Capture the cell that displays the provided text and extract its (x, y) central coordinate. 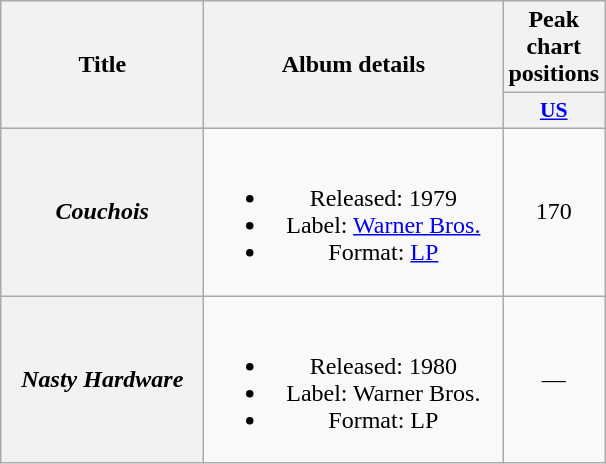
Nasty Hardware (102, 380)
170 (554, 212)
Released: 1979Label: Warner Bros.Format: LP (354, 212)
Album details (354, 65)
Title (102, 65)
— (554, 380)
US (554, 111)
Peak chart positions (554, 47)
Released: 1980Label: Warner Bros.Format: LP (354, 380)
Couchois (102, 212)
